From the cell containing the given text, extract its center point as (x, y) coordinate. 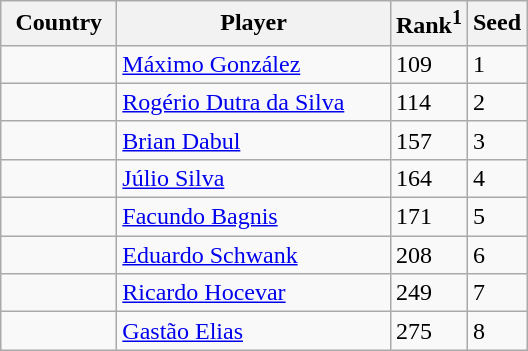
8 (496, 331)
Júlio Silva (254, 178)
Máximo González (254, 64)
249 (428, 293)
2 (496, 102)
7 (496, 293)
Eduardo Schwank (254, 255)
164 (428, 178)
Country (59, 24)
1 (496, 64)
5 (496, 217)
Seed (496, 24)
114 (428, 102)
Player (254, 24)
4 (496, 178)
Rank1 (428, 24)
Rogério Dutra da Silva (254, 102)
Gastão Elias (254, 331)
171 (428, 217)
275 (428, 331)
Facundo Bagnis (254, 217)
Ricardo Hocevar (254, 293)
6 (496, 255)
Brian Dabul (254, 140)
208 (428, 255)
157 (428, 140)
109 (428, 64)
3 (496, 140)
